Scan for the cell matching the given text and deliver its (x, y) coordinate at center. 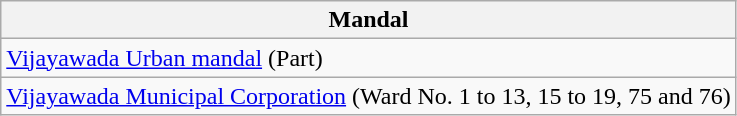
Vijayawada Municipal Corporation (Ward No. 1 to 13, 15 to 19, 75 and 76) (369, 96)
Mandal (369, 20)
Vijayawada Urban mandal (Part) (369, 58)
